Search for the cell housing the specified text and yield its (x, y) center coordinate. 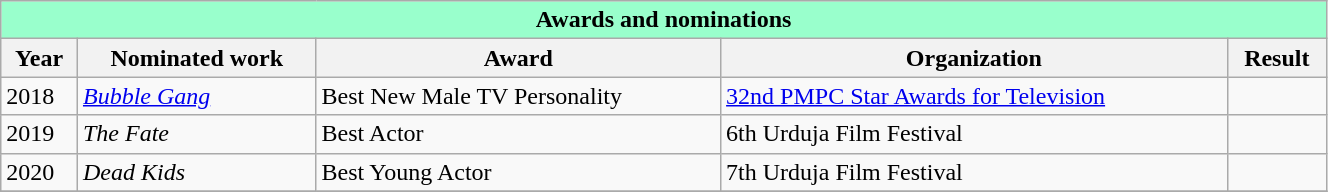
7th Urduja Film Festival (974, 172)
32nd PMPC Star Awards for Television (974, 96)
Result (1276, 58)
Best New Male TV Personality (518, 96)
Best Young Actor (518, 172)
Nominated work (196, 58)
Best Actor (518, 134)
2020 (40, 172)
Dead Kids (196, 172)
Organization (974, 58)
2019 (40, 134)
Awards and nominations (664, 20)
Bubble Gang (196, 96)
The Fate (196, 134)
Award (518, 58)
2018 (40, 96)
6th Urduja Film Festival (974, 134)
Year (40, 58)
